Capture the cell that displays the provided text and extract its [X, Y] central coordinate. 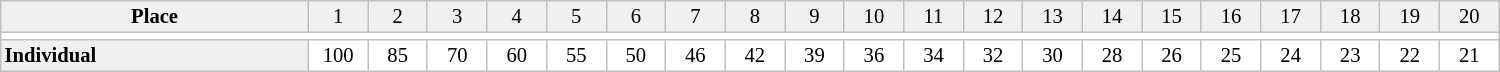
25 [1231, 56]
30 [1053, 56]
Place [155, 16]
16 [1231, 16]
Individual [155, 56]
15 [1172, 16]
9 [815, 16]
19 [1410, 16]
14 [1112, 16]
1 [338, 16]
39 [815, 56]
7 [696, 16]
22 [1410, 56]
85 [398, 56]
70 [457, 56]
42 [755, 56]
100 [338, 56]
23 [1350, 56]
20 [1469, 16]
24 [1291, 56]
55 [576, 56]
12 [993, 16]
5 [576, 16]
3 [457, 16]
46 [696, 56]
2 [398, 16]
60 [517, 56]
26 [1172, 56]
21 [1469, 56]
36 [874, 56]
10 [874, 16]
17 [1291, 16]
34 [934, 56]
11 [934, 16]
32 [993, 56]
28 [1112, 56]
8 [755, 16]
50 [636, 56]
4 [517, 16]
18 [1350, 16]
13 [1053, 16]
6 [636, 16]
